Determine the (x, y) coordinate at the center of the cell enclosing the given text.  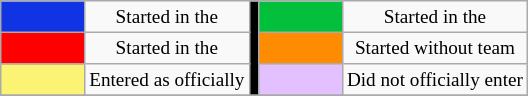
Started without team (434, 48)
Did not officially enter (434, 80)
Entered as officially (167, 80)
